From the cell containing the given text, extract its center point as [x, y] coordinate. 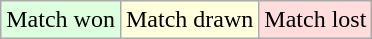
Match won [61, 20]
Match lost [316, 20]
Match drawn [189, 20]
